Locate the cell with the specified text and output its [X, Y] center coordinate. 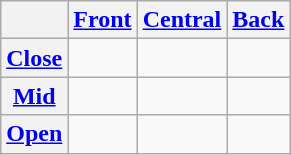
Front [102, 20]
Central [182, 20]
Open [34, 134]
Mid [34, 96]
Back [258, 20]
Close [34, 58]
